Return the (X, Y) coordinate for the center point of the cell that contains the specified text.  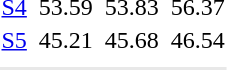
46.54 (198, 40)
45.68 (132, 40)
45.21 (66, 40)
S5 (14, 40)
